Search for the cell housing the specified text and yield its [x, y] center coordinate. 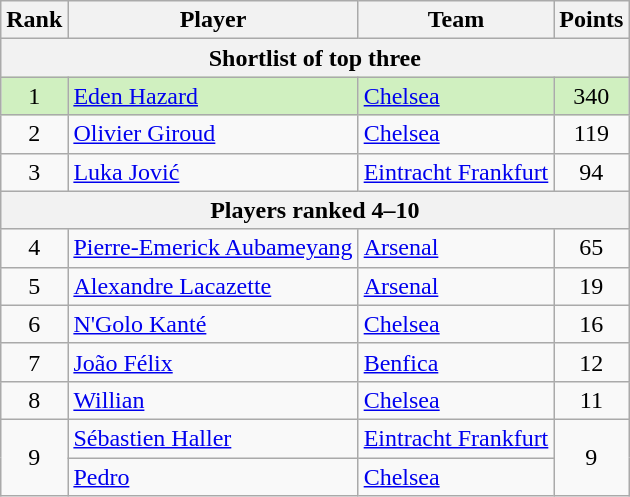
Player [213, 20]
João Félix [213, 362]
N'Golo Kanté [213, 324]
Eden Hazard [213, 96]
Alexandre Lacazette [213, 286]
Team [456, 20]
Points [592, 20]
Shortlist of top three [315, 58]
5 [34, 286]
Players ranked 4–10 [315, 210]
3 [34, 172]
Olivier Giroud [213, 134]
12 [592, 362]
4 [34, 248]
8 [34, 400]
340 [592, 96]
6 [34, 324]
119 [592, 134]
Pierre-Emerick Aubameyang [213, 248]
Willian [213, 400]
Pedro [213, 477]
7 [34, 362]
1 [34, 96]
Sébastien Haller [213, 438]
19 [592, 286]
65 [592, 248]
11 [592, 400]
2 [34, 134]
Luka Jović [213, 172]
16 [592, 324]
94 [592, 172]
Benfica [456, 362]
Rank [34, 20]
